Output the (x, y) coordinate of the center of the cell containing the given text.  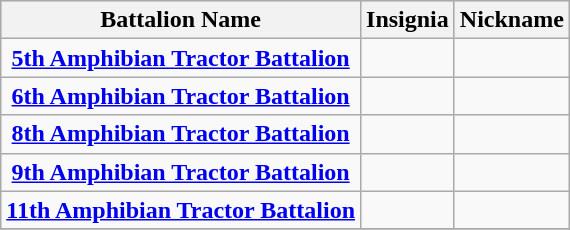
Nickname (512, 20)
9th Amphibian Tractor Battalion (181, 172)
Insignia (408, 20)
Battalion Name (181, 20)
6th Amphibian Tractor Battalion (181, 96)
11th Amphibian Tractor Battalion (181, 210)
5th Amphibian Tractor Battalion (181, 58)
8th Amphibian Tractor Battalion (181, 134)
